Detect which cell encompasses the target text, then output its (x, y) center coordinate. 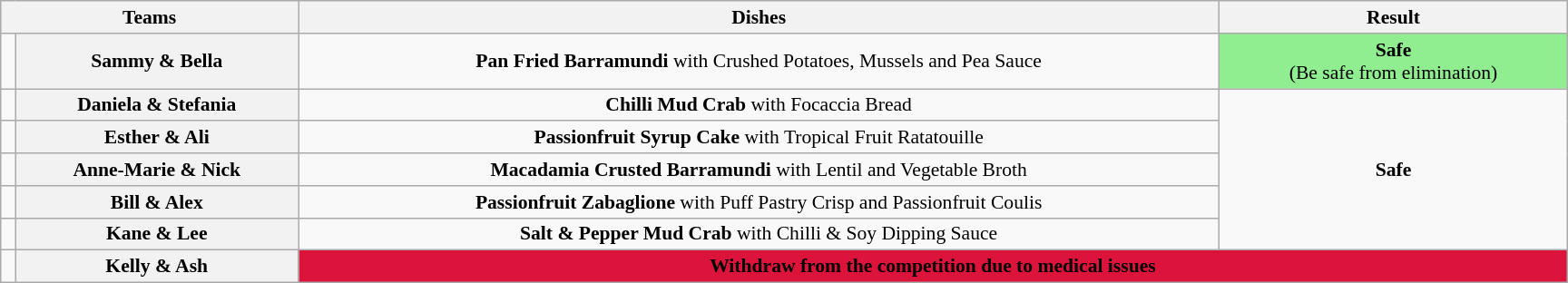
Pan Fried Barramundi with Crushed Potatoes, Mussels and Pea Sauce (759, 62)
Chilli Mud Crab with Focaccia Bread (759, 105)
Daniela & Stefania (157, 105)
Kelly & Ash (157, 267)
Teams (150, 17)
Salt & Pepper Mud Crab with Chilli & Soy Dipping Sauce (759, 234)
Sammy & Bella (157, 62)
Kane & Lee (157, 234)
Safe (1394, 170)
Result (1394, 17)
Safe (Be safe from elimination) (1394, 62)
Dishes (759, 17)
Anne-Marie & Nick (157, 170)
Bill & Alex (157, 202)
Esther & Ali (157, 138)
Withdraw from the competition due to medical issues (933, 267)
Passionfruit Syrup Cake with Tropical Fruit Ratatouille (759, 138)
Macadamia Crusted Barramundi with Lentil and Vegetable Broth (759, 170)
Passionfruit Zabaglione with Puff Pastry Crisp and Passionfruit Coulis (759, 202)
